Capture the cell that displays the provided text and extract its (X, Y) central coordinate. 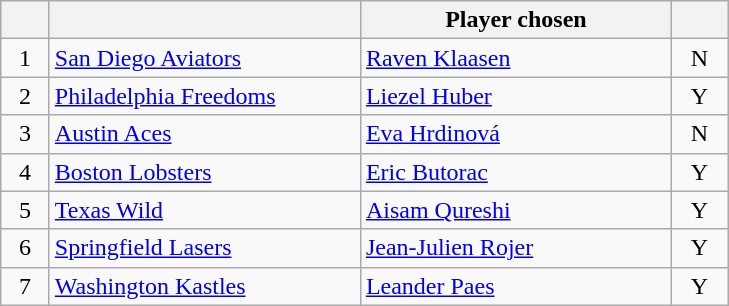
2 (26, 96)
Eva Hrdinová (516, 134)
4 (26, 172)
Aisam Qureshi (516, 210)
3 (26, 134)
San Diego Aviators (204, 58)
6 (26, 248)
Eric Butorac (516, 172)
Texas Wild (204, 210)
1 (26, 58)
Springfield Lasers (204, 248)
Boston Lobsters (204, 172)
Player chosen (516, 20)
Liezel Huber (516, 96)
Austin Aces (204, 134)
Philadelphia Freedoms (204, 96)
7 (26, 286)
Raven Klaasen (516, 58)
Leander Paes (516, 286)
Washington Kastles (204, 286)
Jean-Julien Rojer (516, 248)
5 (26, 210)
